Scan for the cell matching the given text and deliver its [X, Y] coordinate at center. 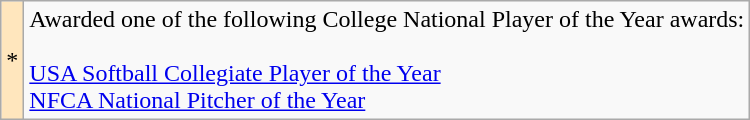
Awarded one of the following College National Player of the Year awards: USA Softball Collegiate Player of the Year NFCA National Pitcher of the Year [387, 60]
* [12, 60]
